Determine the (x, y) coordinate at the center of the cell enclosing the given text.  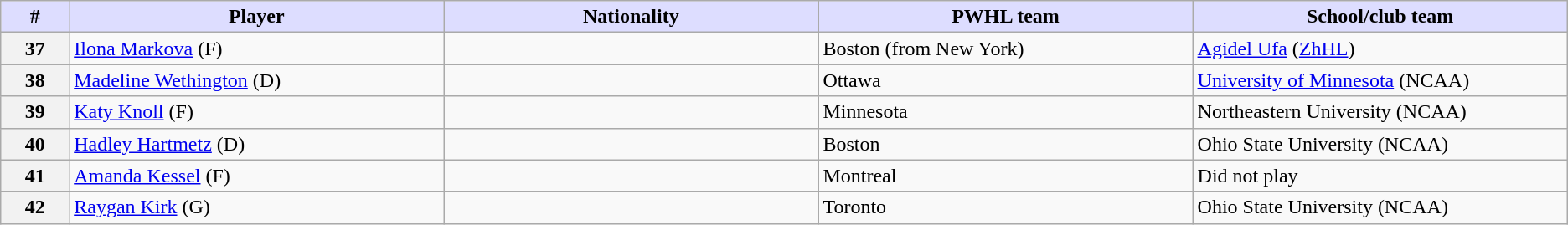
39 (35, 112)
Boston (from New York) (1005, 49)
School/club team (1380, 17)
37 (35, 49)
Nationality (632, 17)
41 (35, 176)
Boston (1005, 144)
38 (35, 80)
Player (256, 17)
Katy Knoll (F) (256, 112)
PWHL team (1005, 17)
42 (35, 207)
40 (35, 144)
Ilona Markova (F) (256, 49)
Toronto (1005, 207)
Hadley Hartmetz (D) (256, 144)
# (35, 17)
Northeastern University (NCAA) (1380, 112)
Ottawa (1005, 80)
Did not play (1380, 176)
Amanda Kessel (F) (256, 176)
Madeline Wethington (D) (256, 80)
Agidel Ufa (ZhHL) (1380, 49)
University of Minnesota (NCAA) (1380, 80)
Raygan Kirk (G) (256, 207)
Montreal (1005, 176)
Minnesota (1005, 112)
